Search for the cell housing the specified text and yield its (X, Y) center coordinate. 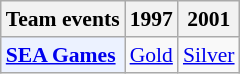
Silver (209, 55)
1997 (152, 19)
Team events (63, 19)
SEA Games (63, 55)
2001 (209, 19)
Gold (152, 55)
